Scan for the cell matching the given text and deliver its [x, y] coordinate at center. 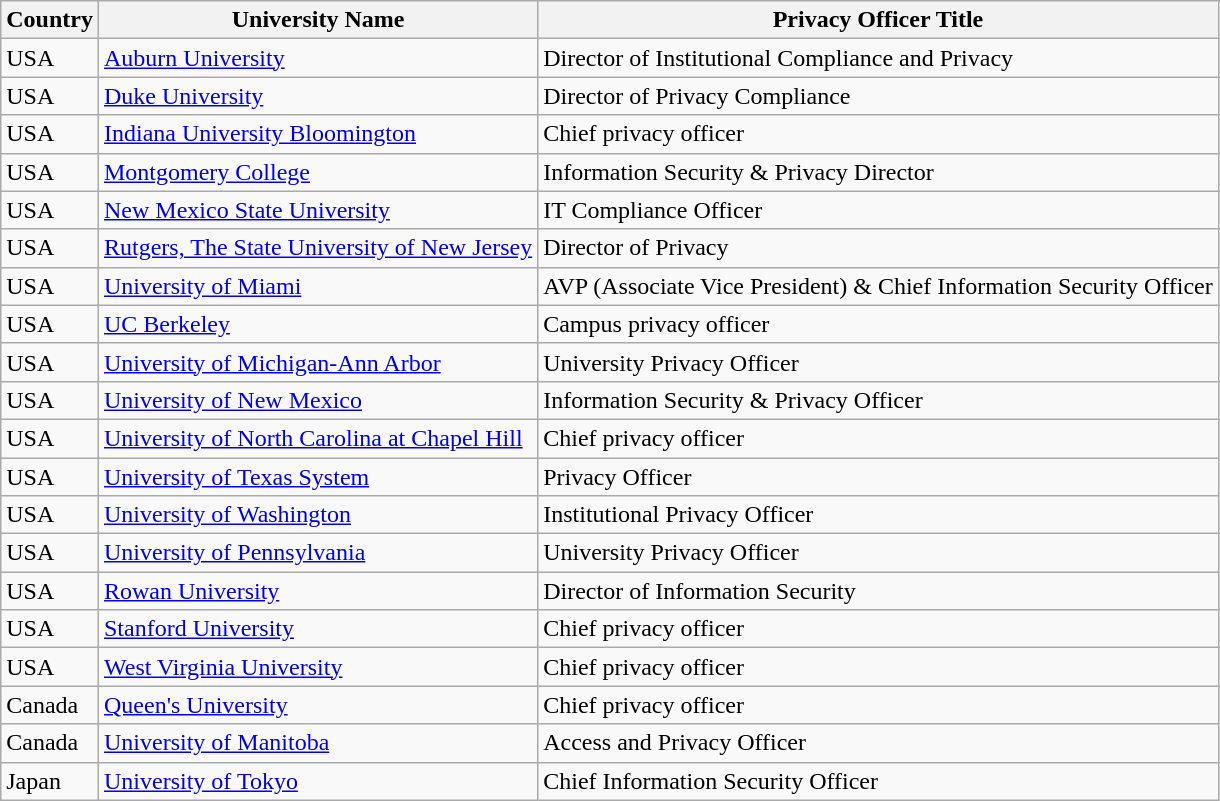
AVP (Associate Vice President) & Chief Information Security Officer [878, 286]
Privacy Officer [878, 477]
Campus privacy officer [878, 324]
Institutional Privacy Officer [878, 515]
University of Pennsylvania [318, 553]
University of Texas System [318, 477]
Montgomery College [318, 172]
IT Compliance Officer [878, 210]
West Virginia University [318, 667]
Duke University [318, 96]
Information Security & Privacy Director [878, 172]
Chief Information Security Officer [878, 781]
Stanford University [318, 629]
University of Miami [318, 286]
Privacy Officer Title [878, 20]
Indiana University Bloomington [318, 134]
Rowan University [318, 591]
Director of Institutional Compliance and Privacy [878, 58]
New Mexico State University [318, 210]
University of Washington [318, 515]
University of Manitoba [318, 743]
University of North Carolina at Chapel Hill [318, 438]
Queen's University [318, 705]
Information Security & Privacy Officer [878, 400]
Director of Information Security [878, 591]
Japan [50, 781]
Director of Privacy Compliance [878, 96]
University of Tokyo [318, 781]
UC Berkeley [318, 324]
Country [50, 20]
Access and Privacy Officer [878, 743]
University of New Mexico [318, 400]
Rutgers, The State University of New Jersey [318, 248]
University of Michigan-Ann Arbor [318, 362]
Auburn University [318, 58]
Director of Privacy [878, 248]
University Name [318, 20]
